Locate the cell with the specified text and output its (X, Y) center coordinate. 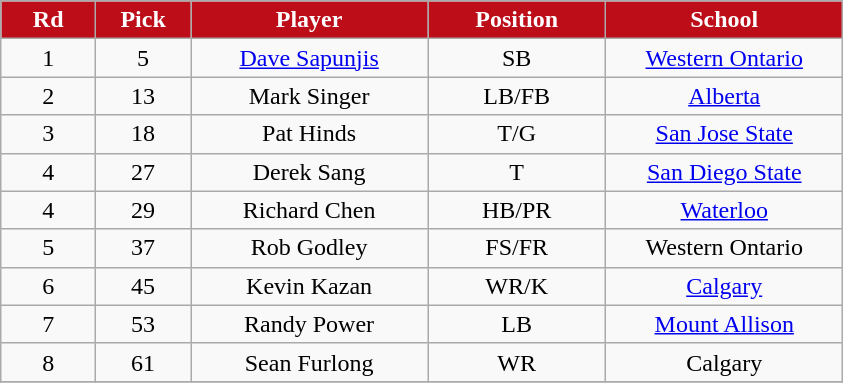
Waterloo (724, 210)
3 (48, 134)
45 (144, 286)
FS/FR (517, 248)
Player (308, 20)
29 (144, 210)
Pat Hinds (308, 134)
WR (517, 362)
WR/K (517, 286)
37 (144, 248)
6 (48, 286)
T (517, 172)
13 (144, 96)
Position (517, 20)
Sean Furlong (308, 362)
Dave Sapunjis (308, 58)
T/G (517, 134)
7 (48, 324)
Mark Singer (308, 96)
Rob Godley (308, 248)
San Jose State (724, 134)
53 (144, 324)
Richard Chen (308, 210)
1 (48, 58)
Mount Allison (724, 324)
SB (517, 58)
61 (144, 362)
LB (517, 324)
LB/FB (517, 96)
Randy Power (308, 324)
18 (144, 134)
HB/PR (517, 210)
Derek Sang (308, 172)
Rd (48, 20)
Pick (144, 20)
2 (48, 96)
Kevin Kazan (308, 286)
27 (144, 172)
San Diego State (724, 172)
School (724, 20)
Alberta (724, 96)
8 (48, 362)
